Capture the cell that displays the provided text and extract its (X, Y) central coordinate. 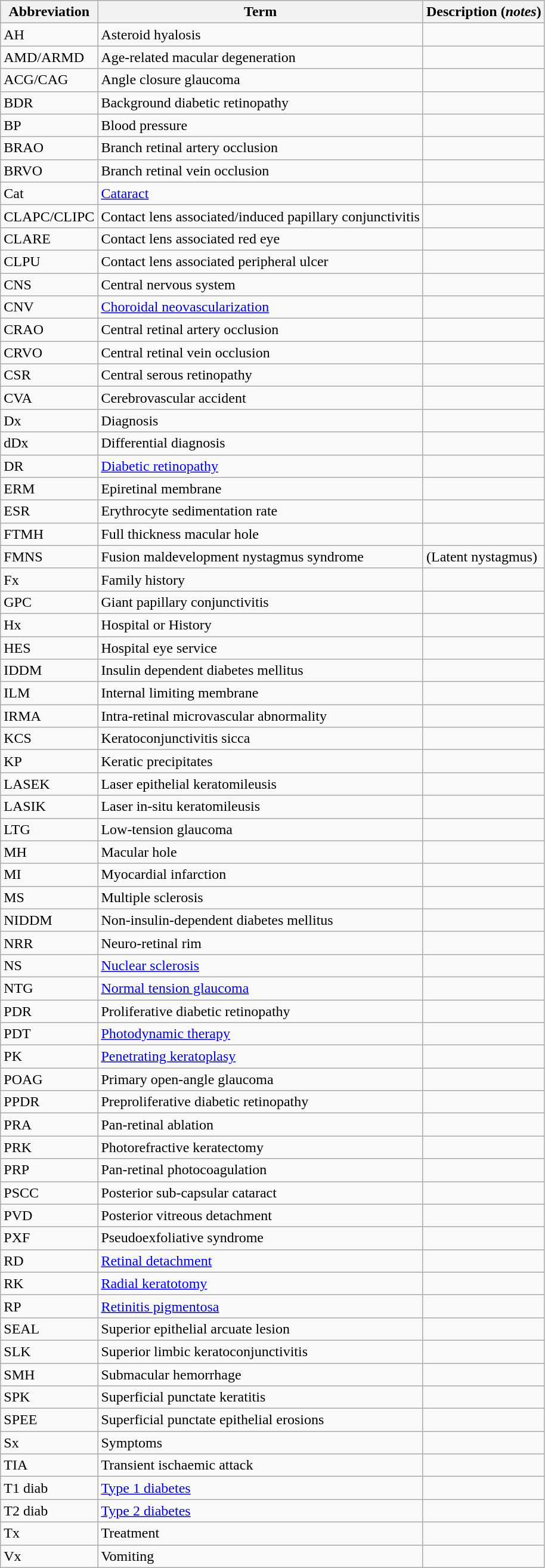
Type 1 diabetes (261, 1488)
GPC (49, 602)
CVA (49, 398)
Erythrocyte sedimentation rate (261, 511)
IDDM (49, 671)
PK (49, 1057)
Description (notes) (484, 12)
PDT (49, 1034)
Term (261, 12)
RK (49, 1283)
Central retinal vein occlusion (261, 353)
Intra-retinal microvascular abnormality (261, 716)
Giant papillary conjunctivitis (261, 602)
Internal limiting membrane (261, 693)
Hx (49, 625)
CRVO (49, 353)
ILM (49, 693)
Superficial punctate epithelial erosions (261, 1420)
MH (49, 852)
PRP (49, 1170)
(Latent nystagmus) (484, 557)
PRK (49, 1147)
Pan-retinal ablation (261, 1125)
Age-related macular degeneration (261, 57)
PDR (49, 1011)
Superficial punctate keratitis (261, 1397)
SMH (49, 1374)
Contact lens associated red eye (261, 239)
Insulin dependent diabetes mellitus (261, 671)
Laser epithelial keratomileusis (261, 784)
Central nervous system (261, 285)
Central retinal artery occlusion (261, 330)
Background diabetic retinopathy (261, 103)
Epiretinal membrane (261, 489)
SPK (49, 1397)
TIA (49, 1465)
PPDR (49, 1102)
Family history (261, 579)
PXF (49, 1238)
PRA (49, 1125)
Contact lens associated peripheral ulcer (261, 261)
Preproliferative diabetic retinopathy (261, 1102)
Penetrating keratoplasy (261, 1057)
Photodynamic therapy (261, 1034)
Dx (49, 421)
LASEK (49, 784)
CLPU (49, 261)
CRAO (49, 330)
Blood pressure (261, 125)
SLK (49, 1351)
NS (49, 965)
Cerebrovascular accident (261, 398)
Hospital eye service (261, 647)
KCS (49, 739)
Low-tension glaucoma (261, 829)
Neuro-retinal rim (261, 943)
T2 diab (49, 1511)
Nuclear sclerosis (261, 965)
ERM (49, 489)
HES (49, 647)
Multiple sclerosis (261, 897)
Radial keratotomy (261, 1283)
Posterior vitreous detachment (261, 1215)
LTG (49, 829)
Fusion maldevelopment nystagmus syndrome (261, 557)
Transient ischaemic attack (261, 1465)
BP (49, 125)
Photorefractive keratectomy (261, 1147)
BRAO (49, 148)
PSCC (49, 1193)
Branch retinal vein occlusion (261, 171)
Symptoms (261, 1443)
Superior limbic keratoconjunctivitis (261, 1351)
Central serous retinopathy (261, 375)
DR (49, 466)
BRVO (49, 171)
Macular hole (261, 852)
Keratic precipitates (261, 761)
RD (49, 1261)
CNV (49, 307)
CSR (49, 375)
Retinitis pigmentosa (261, 1306)
NRR (49, 943)
Vx (49, 1556)
Myocardial infarction (261, 875)
LASIK (49, 807)
ESR (49, 511)
Submacular hemorrhage (261, 1374)
Differential diagnosis (261, 443)
Tx (49, 1533)
Angle closure glaucoma (261, 80)
KP (49, 761)
Diagnosis (261, 421)
PVD (49, 1215)
Vomiting (261, 1556)
Cat (49, 193)
Superior epithelial arcuate lesion (261, 1329)
Choroidal neovascularization (261, 307)
CNS (49, 285)
Diabetic retinopathy (261, 466)
SPEE (49, 1420)
T1 diab (49, 1488)
Cataract (261, 193)
Laser in-situ keratomileusis (261, 807)
FTMH (49, 534)
AH (49, 35)
Non-insulin-dependent diabetes mellitus (261, 920)
MI (49, 875)
AMD/ARMD (49, 57)
Treatment (261, 1533)
IRMA (49, 716)
CLARE (49, 239)
dDx (49, 443)
Pseudoexfoliative syndrome (261, 1238)
Primary open-angle glaucoma (261, 1079)
Abbreviation (49, 12)
Full thickness macular hole (261, 534)
NIDDM (49, 920)
Asteroid hyalosis (261, 35)
Posterior sub-capsular cataract (261, 1193)
Sx (49, 1443)
Normal tension glaucoma (261, 988)
POAG (49, 1079)
Pan-retinal photocoagulation (261, 1170)
SEAL (49, 1329)
Hospital or History (261, 625)
BDR (49, 103)
NTG (49, 988)
Fx (49, 579)
CLAPC/CLIPC (49, 216)
RP (49, 1306)
ACG/CAG (49, 80)
Type 2 diabetes (261, 1511)
Proliferative diabetic retinopathy (261, 1011)
Branch retinal artery occlusion (261, 148)
MS (49, 897)
Keratoconjunctivitis sicca (261, 739)
FMNS (49, 557)
Contact lens associated/induced papillary conjunctivitis (261, 216)
Retinal detachment (261, 1261)
